Provide the [x, y] coordinate of the cell's center where the given text is located.  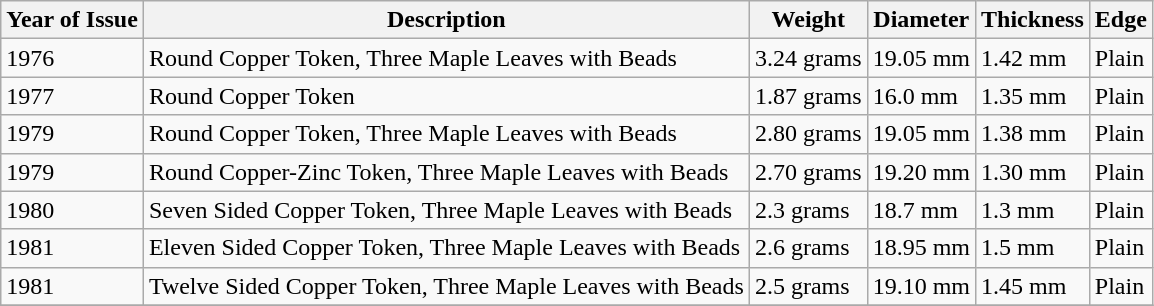
2.80 grams [808, 134]
Diameter [921, 20]
Edge [1120, 20]
18.95 mm [921, 248]
Weight [808, 20]
2.5 grams [808, 286]
2.70 grams [808, 172]
1.3 mm [1032, 210]
1977 [72, 96]
Year of Issue [72, 20]
Seven Sided Copper Token, Three Maple Leaves with Beads [446, 210]
Twelve Sided Copper Token, Three Maple Leaves with Beads [446, 286]
1.5 mm [1032, 248]
1.87 grams [808, 96]
1.35 mm [1032, 96]
Description [446, 20]
Eleven Sided Copper Token, Three Maple Leaves with Beads [446, 248]
1.45 mm [1032, 286]
18.7 mm [921, 210]
16.0 mm [921, 96]
19.20 mm [921, 172]
3.24 grams [808, 58]
1.30 mm [1032, 172]
2.3 grams [808, 210]
19.10 mm [921, 286]
1.42 mm [1032, 58]
1980 [72, 210]
Thickness [1032, 20]
Round Copper-Zinc Token, Three Maple Leaves with Beads [446, 172]
2.6 grams [808, 248]
1.38 mm [1032, 134]
1976 [72, 58]
Round Copper Token [446, 96]
